Provide the [X, Y] coordinate of the cell's center where the given text is located.  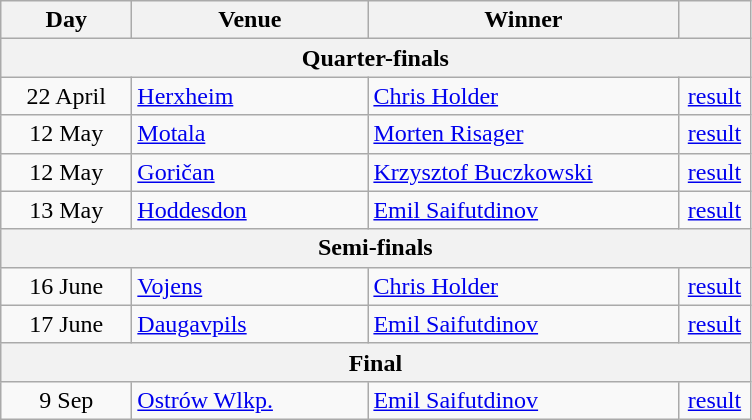
Goričan [250, 172]
Venue [250, 20]
Krzysztof Buczkowski [524, 172]
16 June [66, 286]
Motala [250, 134]
Day [66, 20]
Hoddesdon [250, 210]
22 April [66, 96]
Herxheim [250, 96]
17 June [66, 324]
Final [376, 362]
Semi-finals [376, 248]
Quarter-finals [376, 58]
Ostrów Wlkp. [250, 400]
13 May [66, 210]
Daugavpils [250, 324]
Morten Risager [524, 134]
9 Sep [66, 400]
Vojens [250, 286]
Winner [524, 20]
